Return (x, y) of the center of cell containing provided text 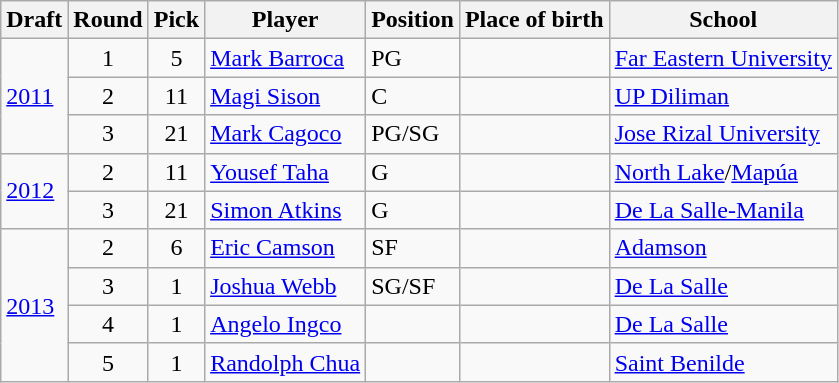
Simon Atkins (286, 210)
PG (413, 58)
School (723, 20)
Round (108, 20)
2012 (34, 191)
Yousef Taha (286, 172)
Mark Barroca (286, 58)
Place of birth (534, 20)
Adamson (723, 248)
6 (176, 248)
Angelo Ingco (286, 324)
UP Diliman (723, 96)
Pick (176, 20)
Magi Sison (286, 96)
SF (413, 248)
2011 (34, 96)
4 (108, 324)
North Lake/Mapúa (723, 172)
PG/SG (413, 134)
SG/SF (413, 286)
Position (413, 20)
Joshua Webb (286, 286)
Mark Cagoco (286, 134)
C (413, 96)
Saint Benilde (723, 362)
De La Salle-Manila (723, 210)
2013 (34, 305)
Randolph Chua (286, 362)
Eric Camson (286, 248)
Jose Rizal University (723, 134)
Player (286, 20)
Draft (34, 20)
Far Eastern University (723, 58)
